Provide the (x, y) coordinate of the cell's center where the given text is located.  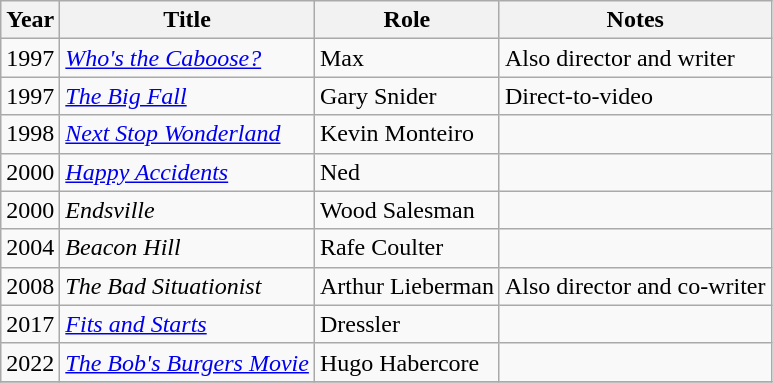
Wood Salesman (406, 210)
Fits and Starts (188, 324)
Happy Accidents (188, 172)
Kevin Monteiro (406, 134)
Year (30, 20)
The Bob's Burgers Movie (188, 362)
2017 (30, 324)
Direct-to-video (635, 96)
The Bad Situationist (188, 286)
Title (188, 20)
Gary Snider (406, 96)
Next Stop Wonderland (188, 134)
Notes (635, 20)
Ned (406, 172)
Rafe Coulter (406, 248)
Beacon Hill (188, 248)
2008 (30, 286)
Endsville (188, 210)
1998 (30, 134)
Arthur Lieberman (406, 286)
2004 (30, 248)
Also director and co-writer (635, 286)
Also director and writer (635, 58)
2022 (30, 362)
Hugo Habercore (406, 362)
The Big Fall (188, 96)
Max (406, 58)
Who's the Caboose? (188, 58)
Role (406, 20)
Dressler (406, 324)
